From the cell containing the given text, extract its center point as [x, y] coordinate. 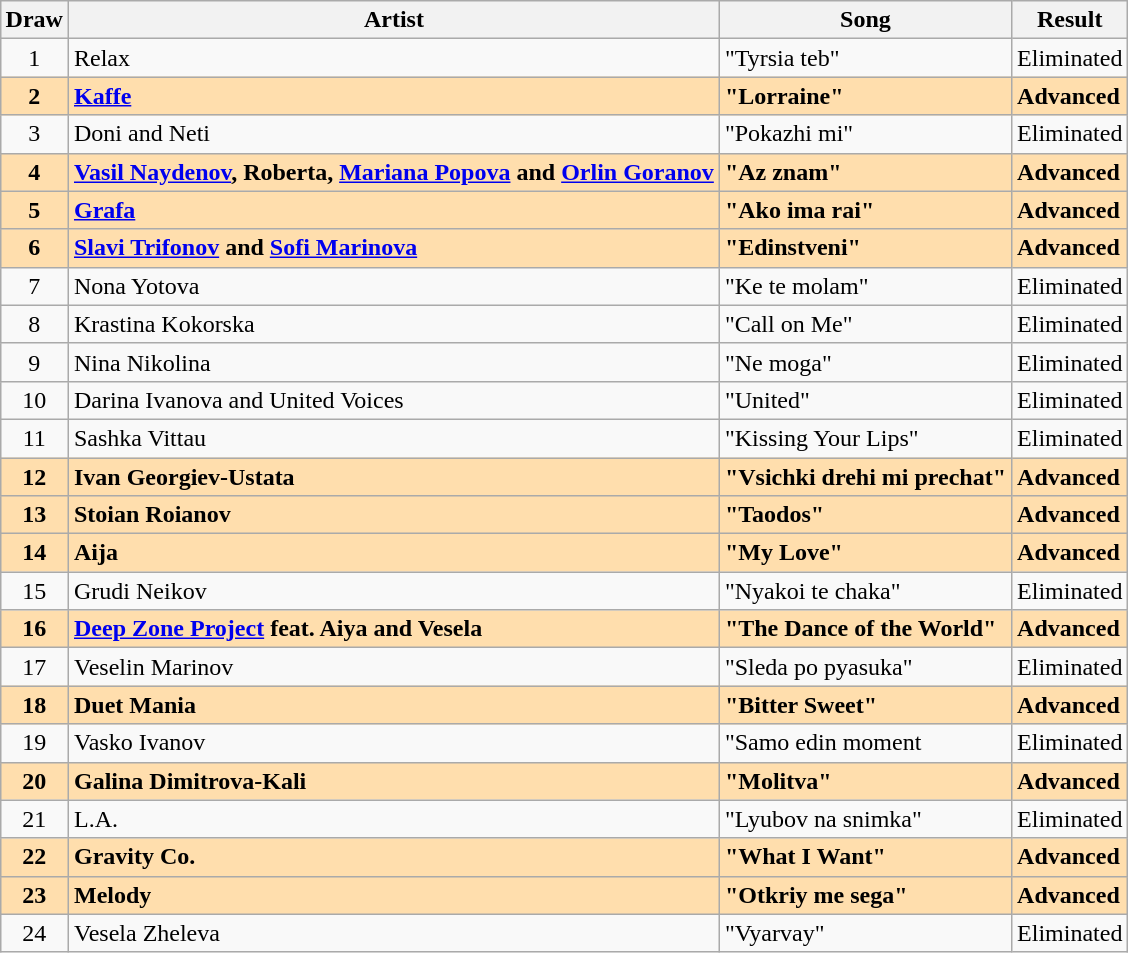
L.A. [394, 819]
9 [34, 362]
"Molitva" [865, 781]
11 [34, 438]
"Taodos" [865, 515]
19 [34, 743]
16 [34, 629]
Nina Nikolina [394, 362]
Vasil Naydenov, Roberta, Mariana Popova and Orlin Goranov [394, 172]
20 [34, 781]
Artist [394, 20]
"Lyubov na snimka" [865, 819]
22 [34, 857]
Aija [394, 553]
Slavi Trifonov and Sofi Marinova [394, 248]
"Ke te molam" [865, 286]
"Vyarvay" [865, 933]
17 [34, 667]
Veselin Marinov [394, 667]
Kaffe [394, 96]
Duet Mania [394, 705]
"What I Want" [865, 857]
3 [34, 134]
5 [34, 210]
Darina Ivanova and United Voices [394, 400]
"Call on Me" [865, 324]
24 [34, 933]
Deep Zone Project feat. Aiya and Vesela [394, 629]
"Otkriy me sega" [865, 895]
1 [34, 58]
Draw [34, 20]
14 [34, 553]
Nona Yotova [394, 286]
"My Love" [865, 553]
Vasko Ivanov [394, 743]
4 [34, 172]
13 [34, 515]
15 [34, 591]
Krastina Kokorska [394, 324]
Gravity Co. [394, 857]
"Ako ima rai" [865, 210]
Ivan Georgiev-Ustata [394, 477]
"Lorraine" [865, 96]
Doni and Neti [394, 134]
8 [34, 324]
Relax [394, 58]
"Edinstveni" [865, 248]
"Nyakoi te chaka" [865, 591]
Grafa [394, 210]
7 [34, 286]
6 [34, 248]
"Az znam" [865, 172]
Song [865, 20]
"United" [865, 400]
"Samo edin moment [865, 743]
Stoian Roianov [394, 515]
10 [34, 400]
"The Dance of the World" [865, 629]
Melody [394, 895]
"Bitter Sweet" [865, 705]
"Pokazhi mi" [865, 134]
Result [1070, 20]
Sashka Vittau [394, 438]
"Vsichki drehi mi prechat" [865, 477]
18 [34, 705]
21 [34, 819]
Vesela Zheleva [394, 933]
12 [34, 477]
23 [34, 895]
"Ne moga" [865, 362]
"Tyrsia teb" [865, 58]
Galina Dimitrova-Kali [394, 781]
"Sleda po pyasuka" [865, 667]
"Kissing Your Lips" [865, 438]
2 [34, 96]
Grudi Neikov [394, 591]
